Capture the cell that displays the provided text and extract its (x, y) central coordinate. 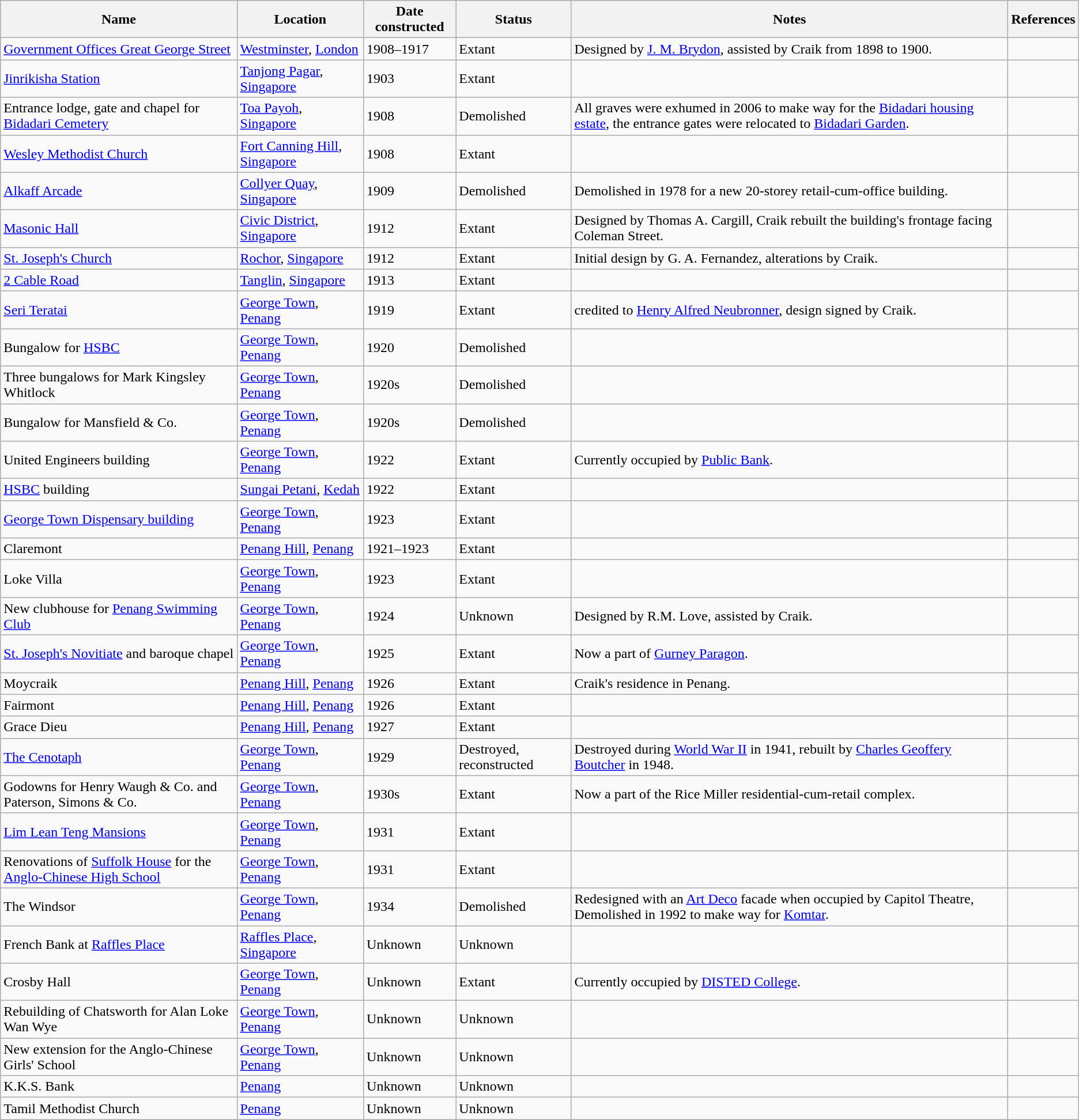
Crosby Hall (119, 982)
K.K.S. Bank (119, 1087)
credited to Henry Alfred Neubronner, design signed by Craik. (790, 310)
1927 (410, 727)
HSBC building (119, 490)
1924 (410, 616)
1903 (410, 78)
Entrance lodge, gate and chapel for Bidadari Cemetery (119, 116)
Alkaff Arcade (119, 191)
1934 (410, 907)
Bungalow for Mansfield & Co. (119, 422)
Seri Teratai (119, 310)
Lim Lean Teng Mansions (119, 832)
Designed by R.M. Love, assisted by Craik. (790, 616)
1921–1923 (410, 549)
French Bank at Raffles Place (119, 944)
Destroyed, reconstructed (514, 757)
Tanglin, Singapore (300, 280)
Three bungalows for Mark Kingsley Whitlock (119, 385)
Location (300, 20)
Collyer Quay, Singapore (300, 191)
Raffles Place, Singapore (300, 944)
Tanjong Pagar, Singapore (300, 78)
The Cenotaph (119, 757)
Name (119, 20)
St. Joseph's Church (119, 258)
Date constructed (410, 20)
1919 (410, 310)
George Town Dispensary building (119, 520)
1925 (410, 653)
The Windsor (119, 907)
2 Cable Road (119, 280)
Currently occupied by DISTED College. (790, 982)
Initial design by G. A. Fernandez, alterations by Craik. (790, 258)
Grace Dieu (119, 727)
References (1043, 20)
Jinrikisha Station (119, 78)
Rebuilding of Chatsworth for Alan Loke Wan Wye (119, 1020)
Godowns for Henry Waugh & Co. and Paterson, Simons & Co. (119, 794)
Toa Payoh, Singapore (300, 116)
1913 (410, 280)
Renovations of Suffolk House for the Anglo-Chinese High School (119, 869)
1908–1917 (410, 49)
Masonic Hall (119, 228)
Fairmont (119, 705)
Designed by Thomas A. Cargill, Craik rebuilt the building's frontage facing Coleman Street. (790, 228)
Moycraik (119, 683)
Redesigned with an Art Deco facade when occupied by Capitol Theatre, Demolished in 1992 to make way for Komtar. (790, 907)
1930s (410, 794)
Craik's residence in Penang. (790, 683)
Notes (790, 20)
Fort Canning Hill, Singapore (300, 153)
Claremont (119, 549)
United Engineers building (119, 460)
1909 (410, 191)
Demolished in 1978 for a new 20-storey retail-cum-office building. (790, 191)
Now a part of the Rice Miller residential-cum-retail complex. (790, 794)
Now a part of Gurney Paragon. (790, 653)
New extension for the Anglo-Chinese Girls' School (119, 1057)
Currently occupied by Public Bank. (790, 460)
1929 (410, 757)
Designed by J. M. Brydon, assisted by Craik from 1898 to 1900. (790, 49)
Loke Villa (119, 578)
Civic District, Singapore (300, 228)
Tamil Methodist Church (119, 1108)
Wesley Methodist Church (119, 153)
Government Offices Great George Street (119, 49)
Westminster, London (300, 49)
Bungalow for HSBC (119, 347)
St. Joseph's Novitiate and baroque chapel (119, 653)
Status (514, 20)
Destroyed during World War II in 1941, rebuilt by Charles Geoffery Boutcher in 1948. (790, 757)
All graves were exhumed in 2006 to make way for the Bidadari housing estate, the entrance gates were relocated to Bidadari Garden. (790, 116)
1920 (410, 347)
New clubhouse for Penang Swimming Club (119, 616)
Sungai Petani, Kedah (300, 490)
Rochor, Singapore (300, 258)
